From the cell containing the given text, extract its center point as (X, Y) coordinate. 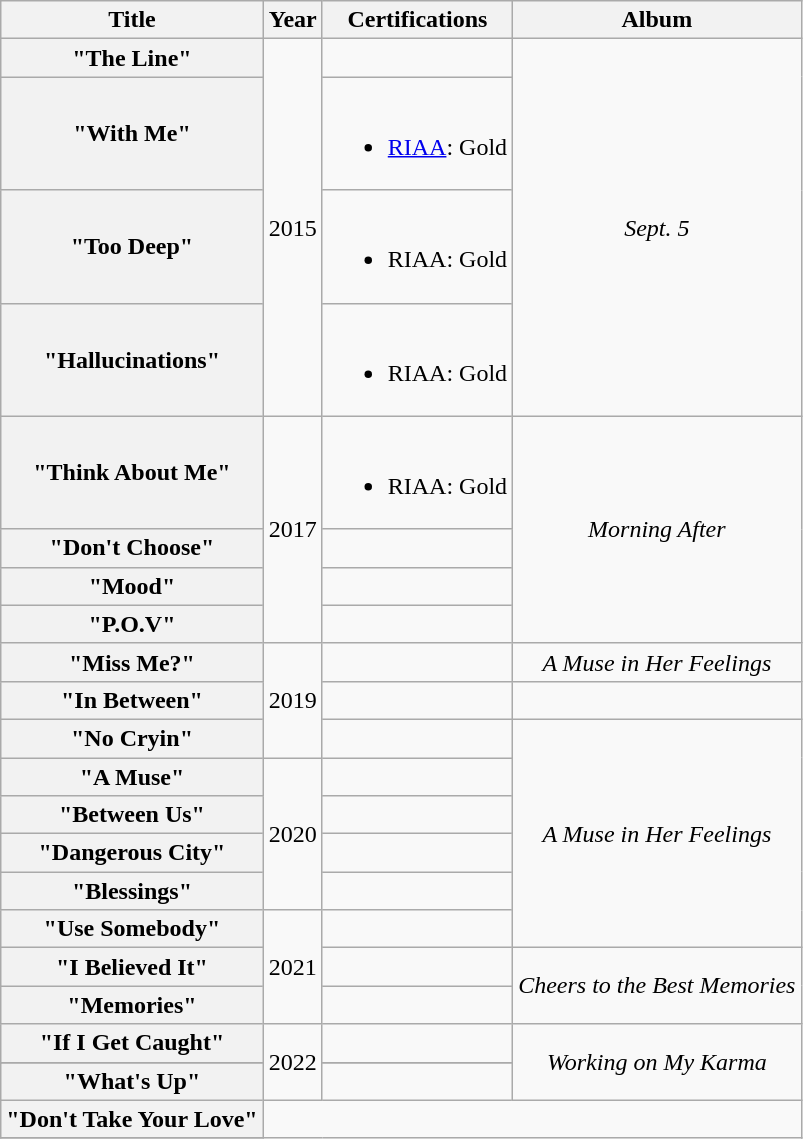
Morning After (657, 530)
"Blessings" (132, 891)
Certifications (417, 20)
"Too Deep" (132, 246)
"What's Up" (132, 1081)
"P.O.V" (132, 624)
"I Believed It" (132, 967)
Title (132, 20)
"Think About Me" (132, 472)
"If I Get Caught" (132, 1043)
Album (657, 20)
2020 (292, 834)
"Mood" (132, 586)
2019 (292, 700)
"The Line" (132, 58)
"With Me" (132, 134)
Cheers to the Best Memories (657, 986)
2017 (292, 530)
"Don't Take Your Love" (132, 1119)
"A Muse" (132, 777)
"Between Us" (132, 815)
"No Cryin" (132, 738)
Sept. 5 (657, 228)
"Don't Choose" (132, 548)
Year (292, 20)
"In Between" (132, 700)
Working on My Karma (657, 1062)
"Hallucinations" (132, 360)
2022 (292, 1062)
"Memories" (132, 1005)
"Dangerous City" (132, 853)
"Miss Me?" (132, 662)
"Use Somebody" (132, 929)
2015 (292, 228)
2021 (292, 967)
